Pinpoint the cell where the given text exists, returning its (x, y) midpoint coordinate. 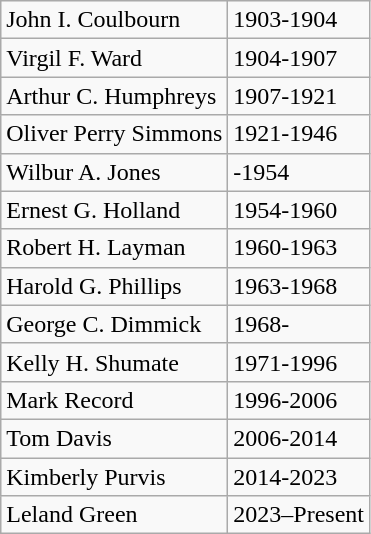
Kelly H. Shumate (114, 362)
1904-1907 (299, 58)
Robert H. Layman (114, 248)
1971-1996 (299, 362)
1996-2006 (299, 400)
Leland Green (114, 515)
2006-2014 (299, 438)
Tom Davis (114, 438)
John I. Coulbourn (114, 20)
Mark Record (114, 400)
George C. Dimmick (114, 324)
2014-2023 (299, 477)
Arthur C. Humphreys (114, 96)
Wilbur A. Jones (114, 172)
1903-1904 (299, 20)
Oliver Perry Simmons (114, 134)
1907-1921 (299, 96)
-1954 (299, 172)
1921-1946 (299, 134)
1968- (299, 324)
Harold G. Phillips (114, 286)
1963-1968 (299, 286)
Virgil F. Ward (114, 58)
Ernest G. Holland (114, 210)
Kimberly Purvis (114, 477)
1954-1960 (299, 210)
1960-1963 (299, 248)
2023–Present (299, 515)
